For the text-containing cell, return its midpoint in [X, Y] coordinate format. 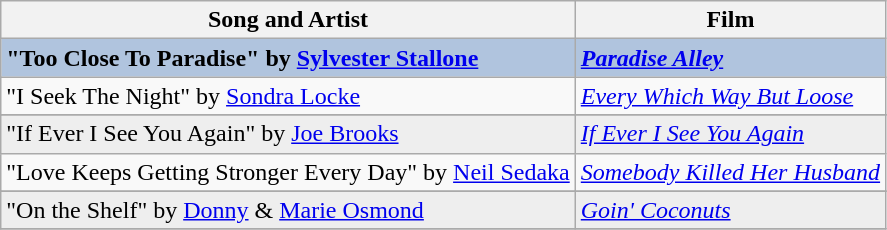
Song and Artist [288, 20]
If Ever I See You Again [730, 134]
"Too Close To Paradise" by Sylvester Stallone [288, 58]
Paradise Alley [730, 58]
"If Ever I See You Again" by Joe Brooks [288, 134]
Every Which Way But Loose [730, 96]
"On the Shelf" by Donny & Marie Osmond [288, 210]
"I Seek The Night" by Sondra Locke [288, 96]
Goin' Coconuts [730, 210]
Film [730, 20]
Somebody Killed Her Husband [730, 172]
"Love Keeps Getting Stronger Every Day" by Neil Sedaka [288, 172]
